Pinpoint the cell where the given text exists, returning its [x, y] midpoint coordinate. 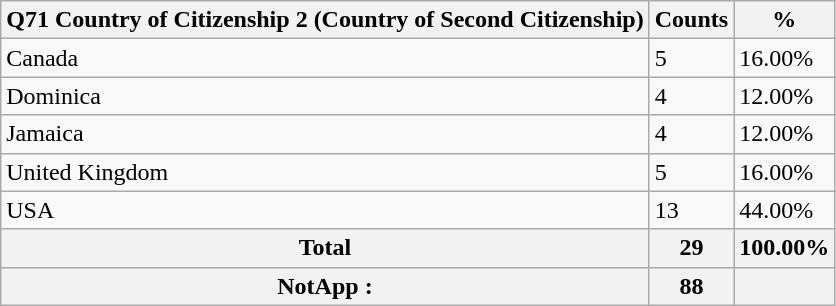
13 [691, 210]
29 [691, 248]
% [784, 20]
100.00% [784, 248]
NotApp : [325, 286]
44.00% [784, 210]
88 [691, 286]
Total [325, 248]
Q71 Country of Citizenship 2 (Country of Second Citizenship) [325, 20]
Counts [691, 20]
Dominica [325, 96]
USA [325, 210]
Jamaica [325, 134]
United Kingdom [325, 172]
Canada [325, 58]
